From the cell containing the given text, extract its center point as [x, y] coordinate. 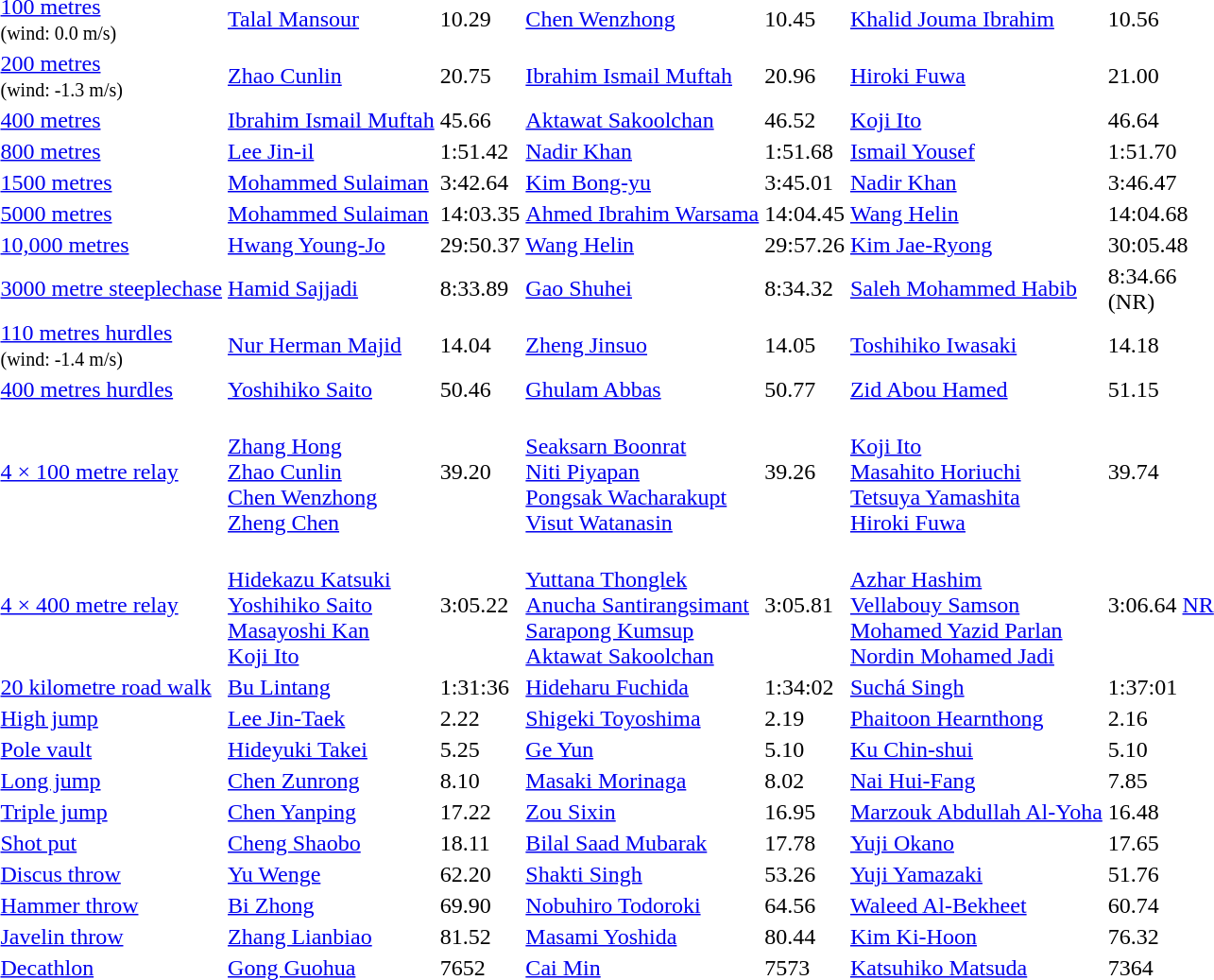
3:45.01 [805, 182]
14:04.45 [805, 214]
Bu Lintang [332, 687]
Hwang Young-Jo [332, 245]
1:34:02 [805, 687]
Lee Jin-Taek [332, 718]
Yu Wenge [332, 874]
Seaksarn BoonratNiti PiyapanPongsak WacharakuptVisut Watanasin [642, 472]
Nur Herman Majid [332, 346]
Yuji Okano [976, 843]
Bilal Saad Mubarak [642, 843]
46.52 [805, 120]
Ismail Yousef [976, 151]
29:57.26 [805, 245]
Nobuhiro Todoroki [642, 905]
8:33.89 [480, 289]
5.10 [805, 749]
Zhao Cunlin [332, 76]
Masami Yoshida [642, 937]
Aktawat Sakoolchan [642, 120]
Shakti Singh [642, 874]
Zheng Jinsuo [642, 346]
29:50.37 [480, 245]
Zou Sixin [642, 812]
14:03.35 [480, 214]
18.11 [480, 843]
Ghulam Abbas [642, 389]
2.22 [480, 718]
81.52 [480, 937]
Saleh Mohammed Habib [976, 289]
Chen Yanping [332, 812]
2.19 [805, 718]
20.96 [805, 76]
Koji ItoMasahito HoriuchiTetsuya YamashitaHiroki Fuwa [976, 472]
3:05.22 [480, 605]
1:51.68 [805, 151]
Shigeki Toyoshima [642, 718]
Bi Zhong [332, 905]
Phaitoon Hearnthong [976, 718]
Hideyuki Takei [332, 749]
Ku Chin-shui [976, 749]
Zhang Lianbiao [332, 937]
45.66 [480, 120]
Yuji Yamazaki [976, 874]
Zid Abou Hamed [976, 389]
3:05.81 [805, 605]
Kim Ki-Hoon [976, 937]
1:31:36 [480, 687]
80.44 [805, 937]
Nai Hui-Fang [976, 781]
14.05 [805, 346]
Hideharu Fuchida [642, 687]
Ahmed Ibrahim Warsama [642, 214]
Suchá Singh [976, 687]
Cheng Shaobo [332, 843]
Hidekazu KatsukiYoshihiko SaitoMasayoshi KanKoji Ito [332, 605]
Masaki Morinaga [642, 781]
Kim Jae-Ryong [976, 245]
Kim Bong-yu [642, 182]
3:42.64 [480, 182]
Zhang HongZhao CunlinChen WenzhongZheng Chen [332, 472]
20.75 [480, 76]
1:51.42 [480, 151]
17.78 [805, 843]
62.20 [480, 874]
64.56 [805, 905]
Waleed Al-Bekheet [976, 905]
Azhar HashimVellabouy SamsonMohamed Yazid ParlanNordin Mohamed Jadi [976, 605]
Hiroki Fuwa [976, 76]
Hamid Sajjadi [332, 289]
Yoshihiko Saito [332, 389]
Gao Shuhei [642, 289]
14.04 [480, 346]
50.46 [480, 389]
17.22 [480, 812]
Lee Jin-il [332, 151]
8.02 [805, 781]
8.10 [480, 781]
53.26 [805, 874]
Toshihiko Iwasaki [976, 346]
69.90 [480, 905]
39.20 [480, 472]
39.26 [805, 472]
Chen Zunrong [332, 781]
8:34.32 [805, 289]
Yuttana ThonglekAnucha SantirangsimantSarapong KumsupAktawat Sakoolchan [642, 605]
Koji Ito [976, 120]
Marzouk Abdullah Al-Yoha [976, 812]
16.95 [805, 812]
5.25 [480, 749]
50.77 [805, 389]
Ge Yun [642, 749]
